From the cell containing the given text, extract its center point as [x, y] coordinate. 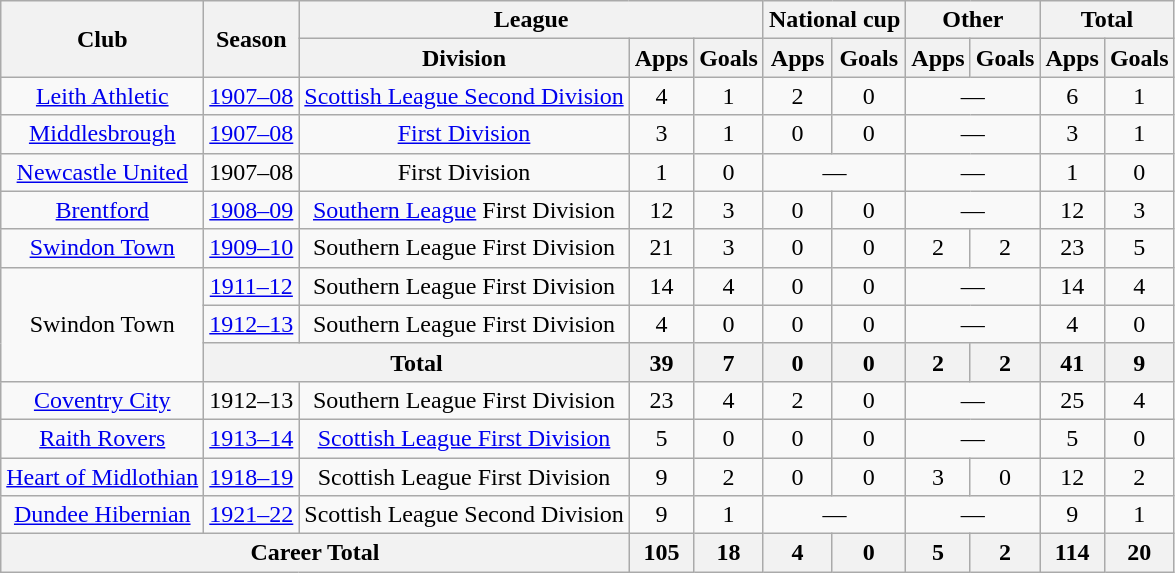
105 [661, 553]
39 [661, 362]
1911–12 [252, 286]
Newcastle United [102, 172]
41 [1072, 362]
Season [252, 39]
Coventry City [102, 400]
Raith Rovers [102, 438]
Career Total [315, 553]
18 [729, 553]
Club [102, 39]
20 [1139, 553]
Division [464, 58]
1909–10 [252, 248]
National cup [834, 20]
1918–19 [252, 477]
League [532, 20]
Brentford [102, 210]
Other [973, 20]
21 [661, 248]
Dundee Hibernian [102, 515]
Heart of Midlothian [102, 477]
7 [729, 362]
25 [1072, 400]
Leith Athletic [102, 96]
Middlesbrough [102, 134]
6 [1072, 96]
114 [1072, 553]
1908–09 [252, 210]
1921–22 [252, 515]
1913–14 [252, 438]
